Detect which cell encompasses the target text, then output its [X, Y] center coordinate. 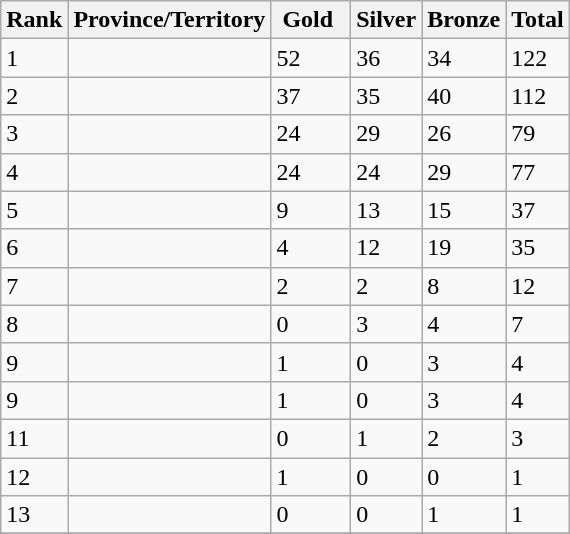
79 [538, 134]
19 [464, 248]
Silver [386, 20]
5 [34, 210]
52 [311, 58]
122 [538, 58]
112 [538, 96]
34 [464, 58]
Gold [311, 20]
11 [34, 438]
Rank [34, 20]
40 [464, 96]
Total [538, 20]
Province/Territory [170, 20]
26 [464, 134]
36 [386, 58]
77 [538, 172]
6 [34, 248]
Bronze [464, 20]
15 [464, 210]
